Detect which cell encompasses the target text, then output its (X, Y) center coordinate. 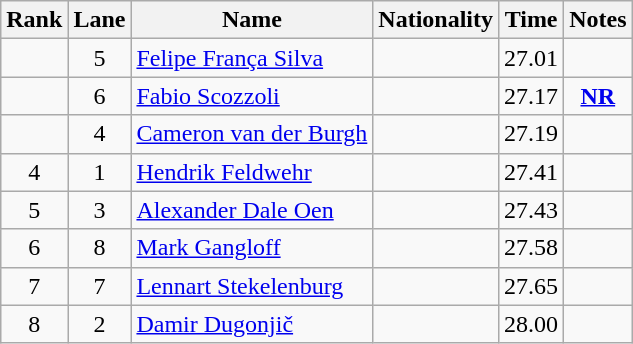
27.65 (532, 286)
27.58 (532, 248)
Nationality (436, 20)
Alexander Dale Oen (252, 210)
Damir Dugonjič (252, 324)
Lennart Stekelenburg (252, 286)
Mark Gangloff (252, 248)
Fabio Scozzoli (252, 96)
1 (100, 172)
27.19 (532, 134)
Name (252, 20)
27.43 (532, 210)
Time (532, 20)
NR (598, 96)
Cameron van der Burgh (252, 134)
Rank (34, 20)
Hendrik Feldwehr (252, 172)
28.00 (532, 324)
Notes (598, 20)
27.41 (532, 172)
27.01 (532, 58)
Felipe França Silva (252, 58)
2 (100, 324)
3 (100, 210)
Lane (100, 20)
27.17 (532, 96)
